Identify which cell holds the provided text, then report its (x, y) central coordinate. 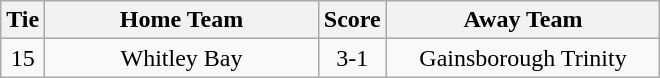
15 (23, 58)
Score (352, 20)
3-1 (352, 58)
Gainsborough Trinity (523, 58)
Home Team (182, 20)
Away Team (523, 20)
Whitley Bay (182, 58)
Tie (23, 20)
